For the text-containing cell, return its midpoint in (X, Y) coordinate format. 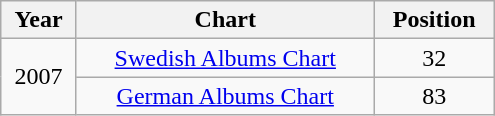
German Albums Chart (225, 96)
32 (434, 58)
Chart (225, 20)
Position (434, 20)
83 (434, 96)
Year (39, 20)
Swedish Albums Chart (225, 58)
2007 (39, 77)
